Output the (X, Y) coordinate of the center of the cell containing the given text.  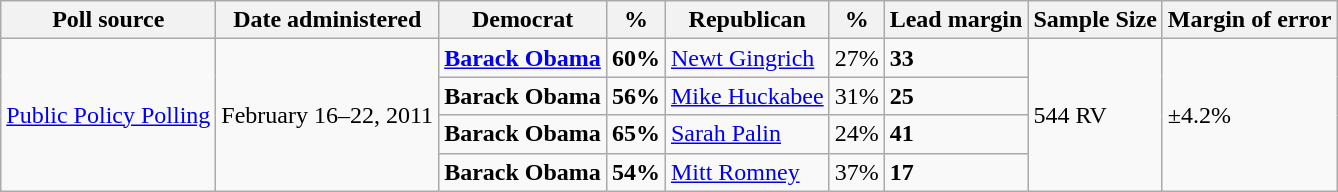
65% (636, 134)
Date administered (328, 20)
Republican (747, 20)
Newt Gingrich (747, 58)
17 (956, 172)
Poll source (108, 20)
25 (956, 96)
41 (956, 134)
Sample Size (1095, 20)
±4.2% (1250, 115)
Public Policy Polling (108, 115)
27% (856, 58)
24% (856, 134)
Margin of error (1250, 20)
31% (856, 96)
Democrat (523, 20)
Lead margin (956, 20)
544 RV (1095, 115)
54% (636, 172)
Mike Huckabee (747, 96)
37% (856, 172)
33 (956, 58)
60% (636, 58)
February 16–22, 2011 (328, 115)
56% (636, 96)
Sarah Palin (747, 134)
Mitt Romney (747, 172)
